Provide the (x, y) coordinate of the cell's center where the given text is located.  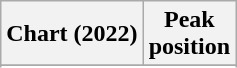
Peakposition (189, 34)
Chart (2022) (72, 34)
